Detect which cell encompasses the target text, then output its [X, Y] center coordinate. 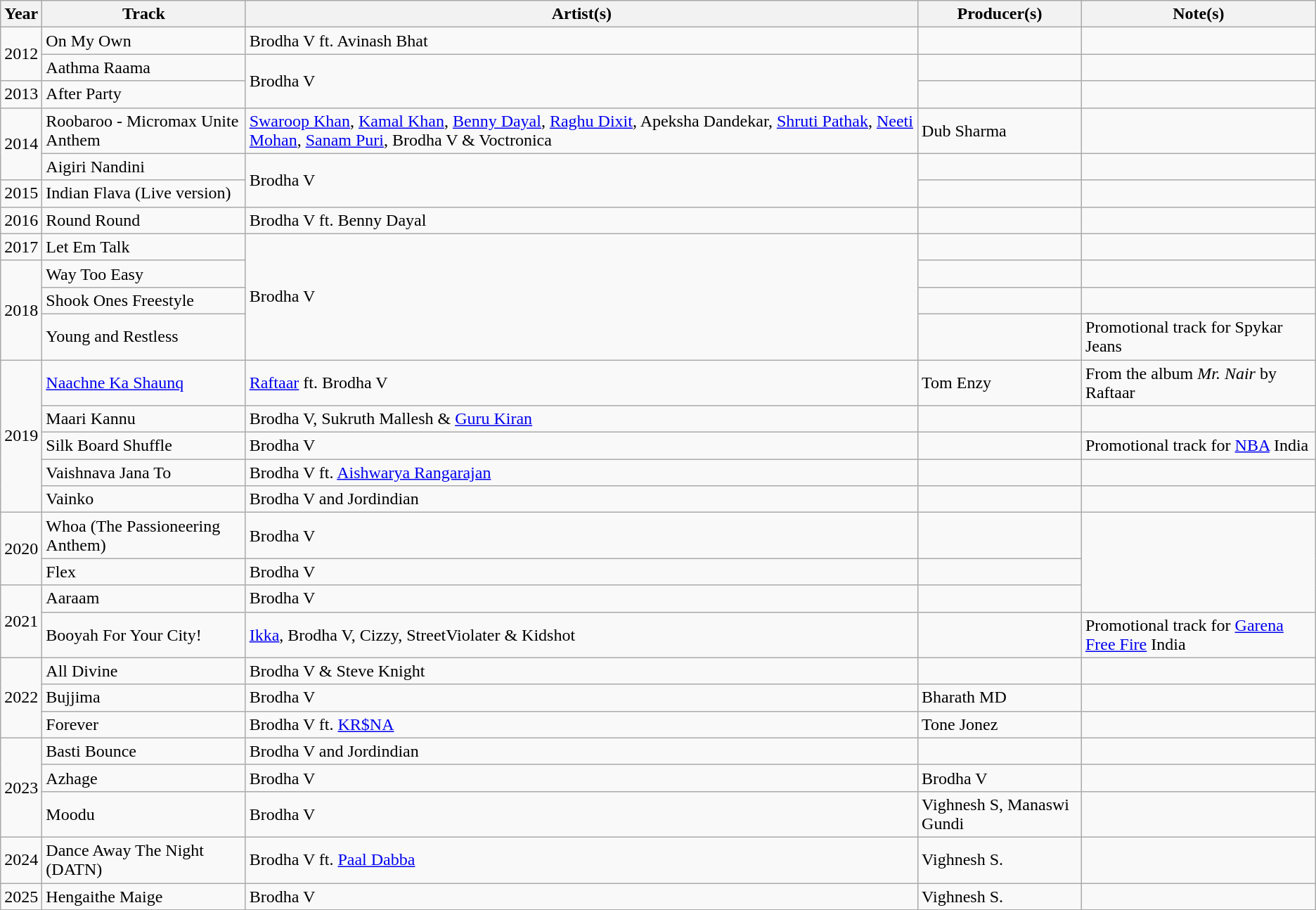
Vainko [143, 499]
Flex [143, 572]
Booyah For Your City! [143, 634]
Way Too Easy [143, 274]
Track [143, 14]
2022 [21, 698]
Dance Away The Night (DATN) [143, 859]
Maari Kannu [143, 419]
Brodha V, Sukruth Mallesh & Guru Kiran [581, 419]
Moodu [143, 814]
Indian Flava (Live version) [143, 193]
2023 [21, 788]
Shook Ones Freestyle [143, 300]
Basti Bounce [143, 751]
2024 [21, 859]
All Divine [143, 671]
Let Em Talk [143, 247]
Silk Board Shuffle [143, 446]
Brodha V ft. Paal Dabba [581, 859]
2014 [21, 143]
2018 [21, 309]
2020 [21, 549]
Note(s) [1198, 14]
Young and Restless [143, 336]
2013 [21, 94]
Tom Enzy [1000, 383]
After Party [143, 94]
Bujjima [143, 698]
2021 [21, 622]
2016 [21, 220]
Tone Jonez [1000, 724]
Vaishnava Jana To [143, 473]
Aaraam [143, 598]
2015 [21, 193]
Hengaithe Maige [143, 897]
Azhage [143, 778]
On My Own [143, 41]
Whoa (The Passioneering Anthem) [143, 536]
Raftaar ft. Brodha V [581, 383]
2019 [21, 436]
Vighnesh S, Manaswi Gundi [1000, 814]
Promotional track for Spykar Jeans [1198, 336]
Roobaroo - Micromax Unite Anthem [143, 131]
Bharath MD [1000, 698]
Promotional track for NBA India [1198, 446]
Brodha V ft. Avinash Bhat [581, 41]
Aigiri Nandini [143, 167]
Round Round [143, 220]
Brodha V ft. Benny Dayal [581, 220]
From the album Mr. Nair by Raftaar [1198, 383]
2012 [21, 54]
Forever [143, 724]
2017 [21, 247]
Naachne Ka Shaunq [143, 383]
Brodha V ft. KR$NA [581, 724]
Year [21, 14]
Swaroop Khan, Kamal Khan, Benny Dayal, Raghu Dixit, Apeksha Dandekar, Shruti Pathak, Neeti Mohan, Sanam Puri, Brodha V & Voctronica [581, 131]
Artist(s) [581, 14]
Dub Sharma [1000, 131]
Promotional track for Garena Free Fire India [1198, 634]
2025 [21, 897]
Ikka, Brodha V, Cizzy, StreetViolater & Kidshot [581, 634]
Producer(s) [1000, 14]
Aathma Raama [143, 68]
Brodha V ft. Aishwarya Rangarajan [581, 473]
Brodha V & Steve Knight [581, 671]
